Detect which cell encompasses the target text, then output its (x, y) center coordinate. 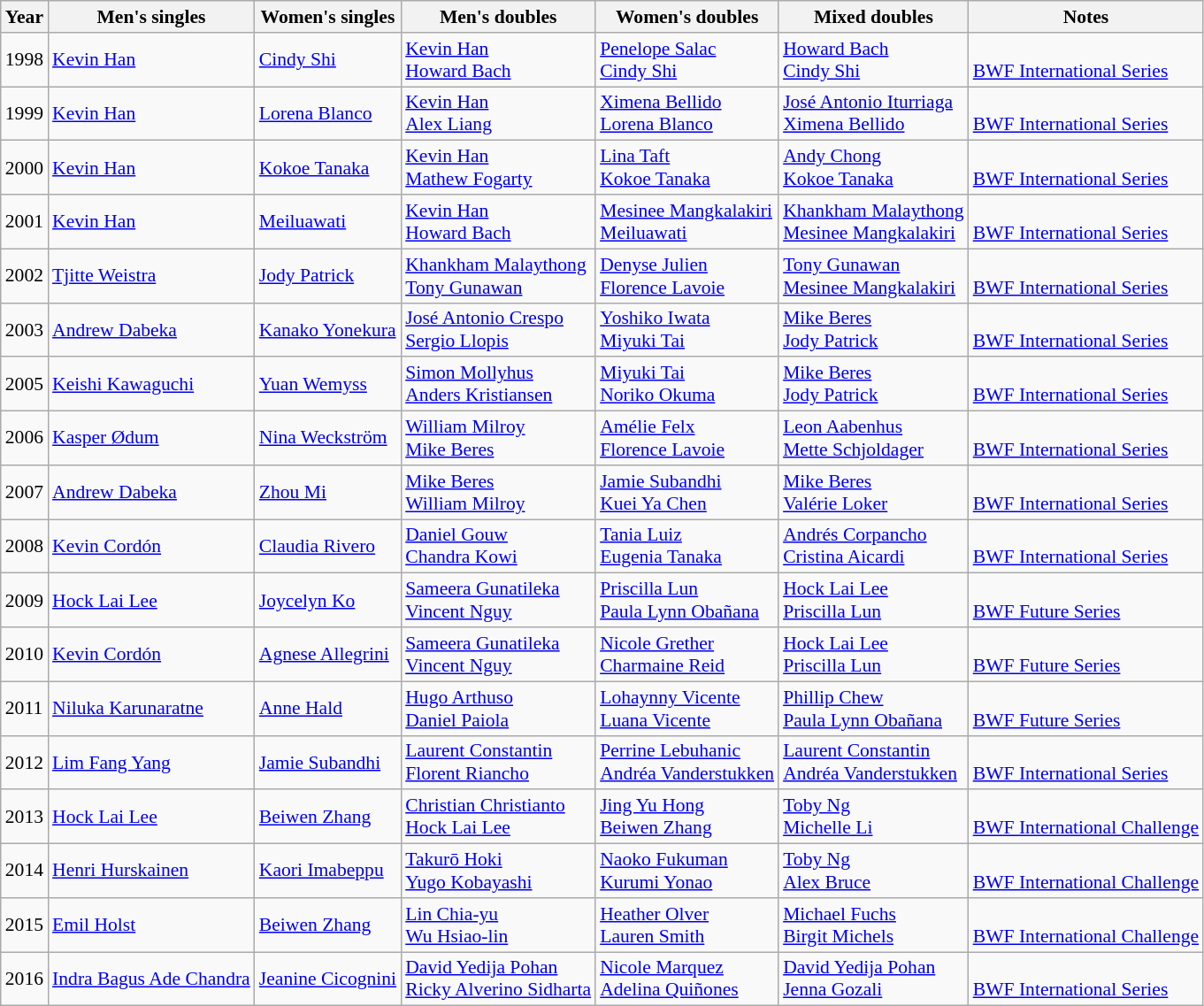
Lorena Blanco (327, 113)
Kaori Imabeppu (327, 871)
Khankham Malaythong Tony Gunawan (498, 276)
2005 (25, 384)
1999 (25, 113)
2009 (25, 600)
Henri Hurskainen (151, 871)
2014 (25, 871)
Miyuki Tai Noriko Okuma (686, 384)
Michael Fuchs Birgit Michels (874, 925)
Priscilla Lun Paula Lynn Obañana (686, 600)
Women's singles (327, 17)
Mike Beres William Milroy (498, 492)
Mesinee Mangkalakiri Meiluawati (686, 221)
2008 (25, 547)
Andrés Corpancho Cristina Aicardi (874, 547)
Nicole Grether Charmaine Reid (686, 655)
Naoko Fukuman Kurumi Yonao (686, 871)
2013 (25, 818)
Perrine Lebuhanic Andréa Vanderstukken (686, 763)
2007 (25, 492)
Emil Holst (151, 925)
Agnese Allegrini (327, 655)
Nicole Marquez Adelina Quiñones (686, 979)
Niluka Karunaratne (151, 708)
Toby Ng Michelle Li (874, 818)
Kevin Han Alex Liang (498, 113)
Takurō Hoki Yugo Kobayashi (498, 871)
David Yedija Pohan Ricky Alverino Sidharta (498, 979)
Heather Olver Lauren Smith (686, 925)
Yuan Wemyss (327, 384)
Amélie Felx Florence Lavoie (686, 439)
2000 (25, 168)
Khankham Malaythong Mesinee Mangkalakiri (874, 221)
Meiluawati (327, 221)
Jody Patrick (327, 276)
Penelope Salac Cindy Shi (686, 60)
2015 (25, 925)
Anne Hald (327, 708)
Phillip Chew Paula Lynn Obañana (874, 708)
2001 (25, 221)
David Yedija Pohan Jenna Gozali (874, 979)
Mixed doubles (874, 17)
Women's doubles (686, 17)
2003 (25, 329)
Jeanine Cicognini (327, 979)
Howard Bach Cindy Shi (874, 60)
Nina Weckström (327, 439)
Year (25, 17)
2011 (25, 708)
Leon Aabenhus Mette Schjoldager (874, 439)
Simon Mollyhus Anders Kristiansen (498, 384)
Christian Christianto Hock Lai Lee (498, 818)
Jamie Subandhi Kuei Ya Chen (686, 492)
Indra Bagus Ade Chandra (151, 979)
Denyse Julien Florence Lavoie (686, 276)
Laurent Constantin Florent Riancho (498, 763)
2016 (25, 979)
Jamie Subandhi (327, 763)
Zhou Mi (327, 492)
Tony Gunawan Mesinee Mangkalakiri (874, 276)
Mike Beres Valérie Loker (874, 492)
Notes (1086, 17)
Hugo Arthuso Daniel Paiola (498, 708)
Andy Chong Kokoe Tanaka (874, 168)
Tania Luiz Eugenia Tanaka (686, 547)
Ximena Bellido Lorena Blanco (686, 113)
Kanako Yonekura (327, 329)
Kevin Han Mathew Fogarty (498, 168)
Men's doubles (498, 17)
Men's singles (151, 17)
William Milroy Mike Beres (498, 439)
Lim Fang Yang (151, 763)
Lin Chia-yu Wu Hsiao-lin (498, 925)
Claudia Rivero (327, 547)
Kasper Ødum (151, 439)
2010 (25, 655)
Yoshiko Iwata Miyuki Tai (686, 329)
Keishi Kawaguchi (151, 384)
1998 (25, 60)
Cindy Shi (327, 60)
Kokoe Tanaka (327, 168)
Daniel Gouw Chandra Kowi (498, 547)
Jing Yu Hong Beiwen Zhang (686, 818)
Tjitte Weistra (151, 276)
Toby Ng Alex Bruce (874, 871)
José Antonio Iturriaga Ximena Bellido (874, 113)
2012 (25, 763)
Joycelyn Ko (327, 600)
Laurent Constantin Andréa Vanderstukken (874, 763)
2002 (25, 276)
2006 (25, 439)
José Antonio Crespo Sergio Llopis (498, 329)
Lohaynny Vicente Luana Vicente (686, 708)
Lina Taft Kokoe Tanaka (686, 168)
